Provide the (X, Y) coordinate of the cell's center where the given text is located.  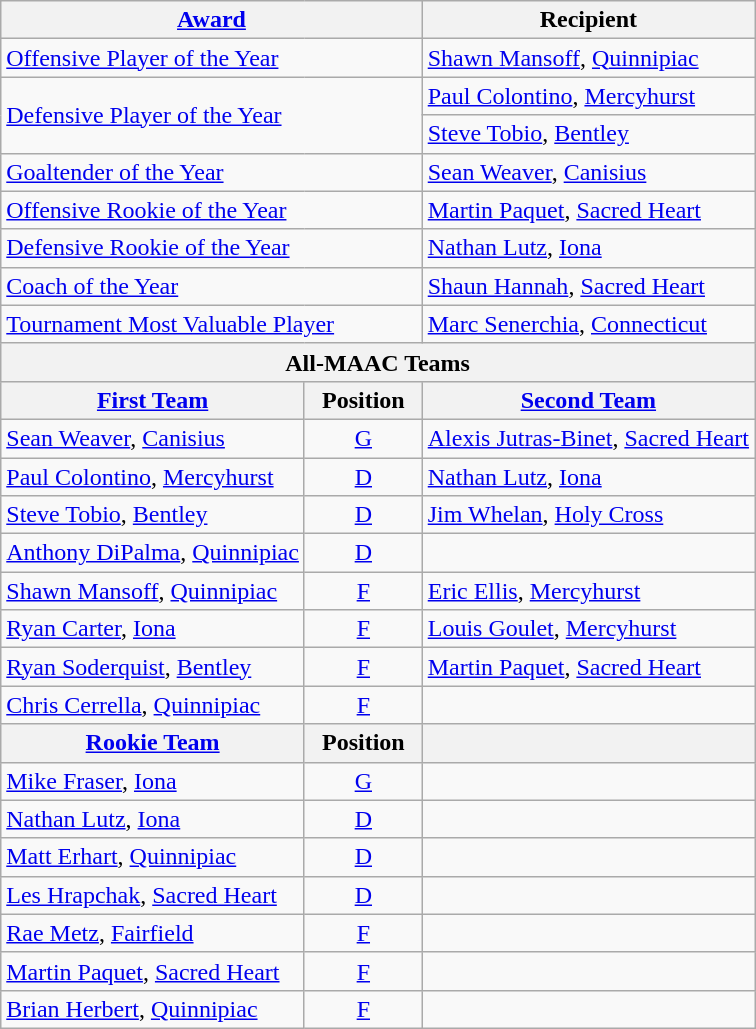
Brian Herbert, Quinnipiac (153, 1009)
Les Hrapchak, Sacred Heart (153, 895)
Tournament Most Valuable Player (212, 324)
Recipient (588, 20)
Defensive Player of the Year (212, 115)
First Team (153, 400)
Ryan Soderquist, Bentley (153, 667)
Rae Metz, Fairfield (153, 933)
Award (212, 20)
Ryan Carter, Iona (153, 629)
Defensive Rookie of the Year (212, 248)
Offensive Rookie of the Year (212, 210)
Matt Erhart, Quinnipiac (153, 857)
Louis Goulet, Mercyhurst (588, 629)
All-MAAC Teams (378, 362)
Chris Cerrella, Quinnipiac (153, 705)
Marc Senerchia, Connecticut (588, 324)
Mike Fraser, Iona (153, 781)
Goaltender of the Year (212, 172)
Rookie Team (153, 743)
Alexis Jutras-Binet, Sacred Heart (588, 438)
Anthony DiPalma, Quinnipiac (153, 553)
Shaun Hannah, Sacred Heart (588, 286)
Offensive Player of the Year (212, 58)
Eric Ellis, Mercyhurst (588, 591)
Second Team (588, 400)
Coach of the Year (212, 286)
Jim Whelan, Holy Cross (588, 515)
